Return the (X, Y) coordinate for the center point of the cell that contains the specified text.  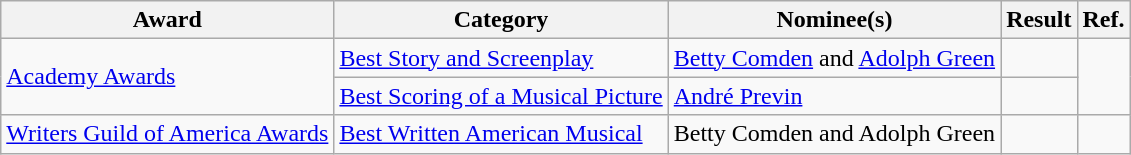
Best Written American Musical (501, 134)
Result (1039, 20)
Ref. (1104, 20)
Best Scoring of a Musical Picture (501, 96)
Best Story and Screenplay (501, 58)
Award (168, 20)
Writers Guild of America Awards (168, 134)
Category (501, 20)
Academy Awards (168, 77)
Nominee(s) (834, 20)
André Previn (834, 96)
